Pinpoint the cell where the given text exists, returning its [X, Y] midpoint coordinate. 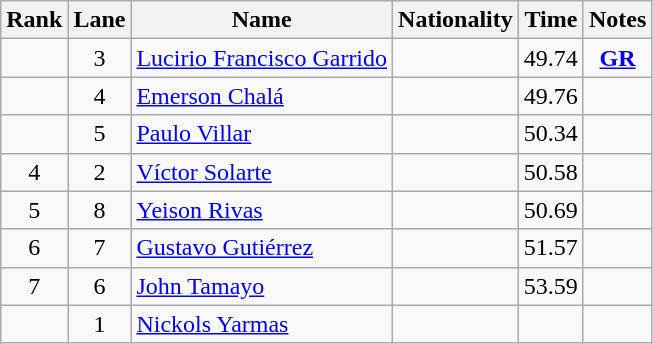
Yeison Rivas [262, 210]
GR [617, 58]
John Tamayo [262, 286]
Notes [617, 20]
Time [550, 20]
50.69 [550, 210]
Lucirio Francisco Garrido [262, 58]
Gustavo Gutiérrez [262, 248]
Víctor Solarte [262, 172]
50.58 [550, 172]
Paulo Villar [262, 134]
Name [262, 20]
53.59 [550, 286]
Nationality [456, 20]
51.57 [550, 248]
49.74 [550, 58]
Emerson Chalá [262, 96]
3 [100, 58]
Nickols Yarmas [262, 324]
2 [100, 172]
49.76 [550, 96]
1 [100, 324]
50.34 [550, 134]
Lane [100, 20]
8 [100, 210]
Rank [34, 20]
